Return the [X, Y] coordinate for the center point of the cell that contains the specified text.  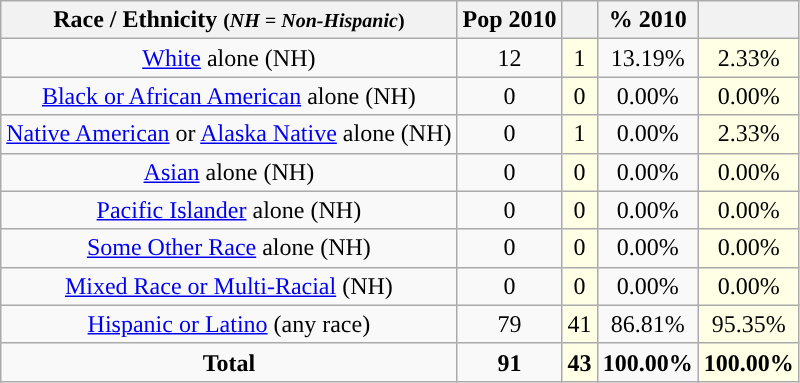
79 [510, 324]
43 [580, 362]
Race / Ethnicity (NH = Non-Hispanic) [229, 20]
Asian alone (NH) [229, 172]
Pop 2010 [510, 20]
12 [510, 58]
Hispanic or Latino (any race) [229, 324]
41 [580, 324]
Black or African American alone (NH) [229, 96]
86.81% [648, 324]
95.35% [748, 324]
Some Other Race alone (NH) [229, 248]
% 2010 [648, 20]
Native American or Alaska Native alone (NH) [229, 134]
Mixed Race or Multi-Racial (NH) [229, 286]
Pacific Islander alone (NH) [229, 210]
Total [229, 362]
91 [510, 362]
13.19% [648, 58]
White alone (NH) [229, 58]
